Detect which cell encompasses the target text, then output its (X, Y) center coordinate. 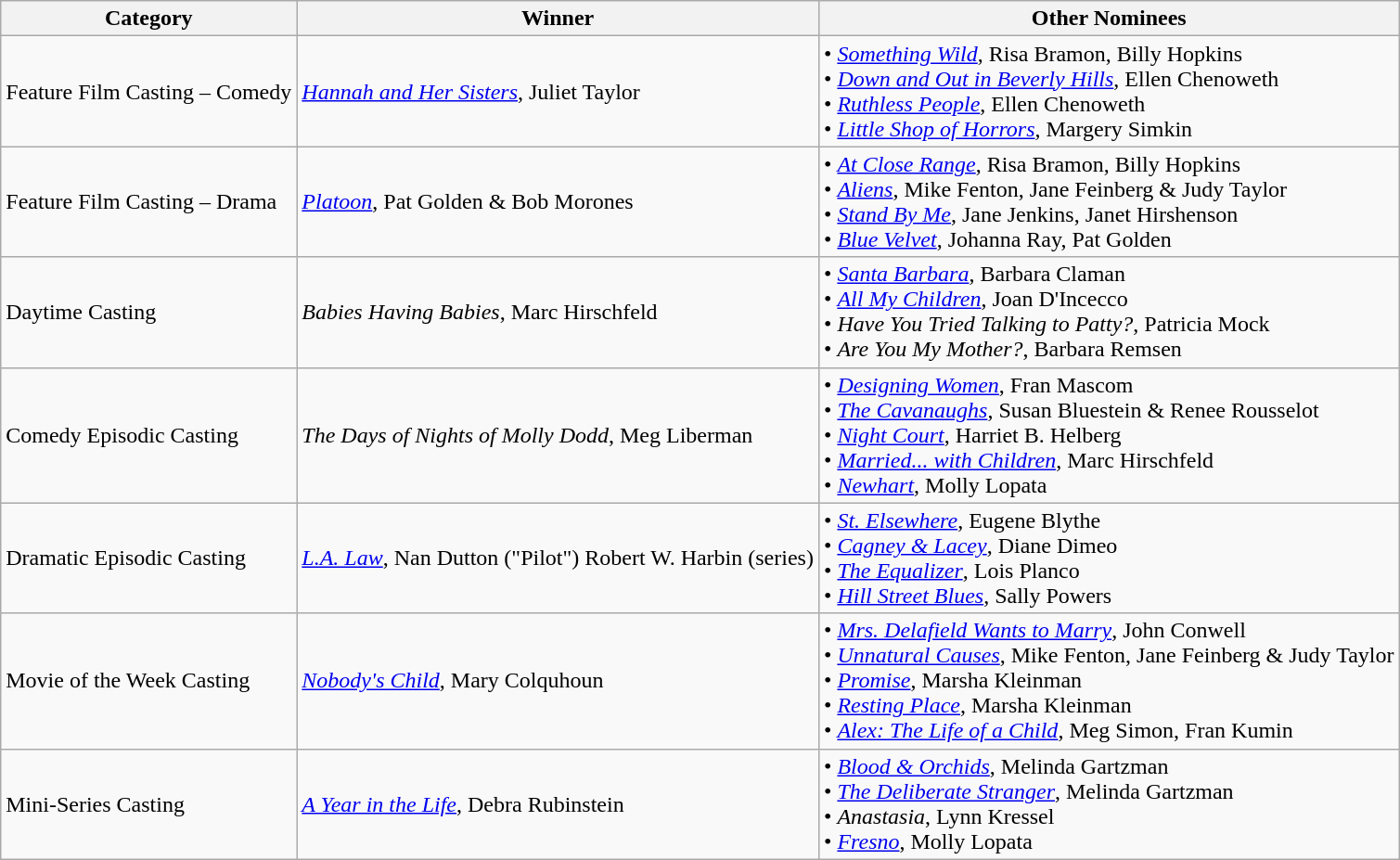
Platoon, Pat Golden & Bob Morones (559, 202)
A Year in the Life, Debra Rubinstein (559, 803)
Hannah and Her Sisters, Juliet Taylor (559, 91)
Mini-Series Casting (148, 803)
Feature Film Casting – Drama (148, 202)
Category (148, 19)
• Santa Barbara, Barbara Claman• All My Children, Joan D'Incecco• Have You Tried Talking to Patty?, Patricia Mock• Are You My Mother?, Barbara Remsen (1109, 312)
Dramatic Episodic Casting (148, 558)
Winner (559, 19)
Nobody's Child, Mary Colquhoun (559, 681)
• St. Elsewhere, Eugene Blythe• Cagney & Lacey, Diane Dimeo• The Equalizer, Lois Planco• Hill Street Blues, Sally Powers (1109, 558)
L.A. Law, Nan Dutton ("Pilot") Robert W. Harbin (series) (559, 558)
The Days of Nights of Molly Dodd, Meg Liberman (559, 435)
Feature Film Casting – Comedy (148, 91)
Babies Having Babies, Marc Hirschfeld (559, 312)
Comedy Episodic Casting (148, 435)
Movie of the Week Casting (148, 681)
Daytime Casting (148, 312)
Other Nominees (1109, 19)
• Blood & Orchids, Melinda Gartzman• The Deliberate Stranger, Melinda Gartzman• Anastasia, Lynn Kressel• Fresno, Molly Lopata (1109, 803)
